Locate the cell with the specified text and output its [X, Y] center coordinate. 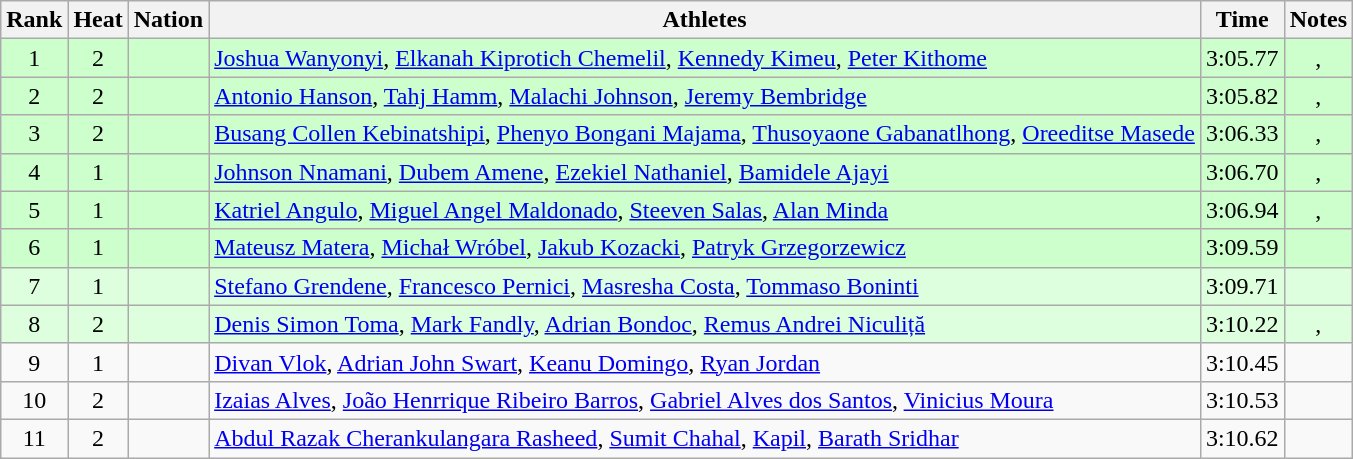
3:06.33 [1242, 134]
Denis Simon Toma, Mark Fandly, Adrian Bondoc, Remus Andrei Niculiță [705, 324]
3:10.62 [1242, 438]
Izaias Alves, João Henrrique Ribeiro Barros, Gabriel Alves dos Santos, Vinicius Moura [705, 400]
Notes [1318, 20]
8 [34, 324]
9 [34, 362]
3:10.53 [1242, 400]
3:05.82 [1242, 96]
3:09.59 [1242, 248]
3:06.70 [1242, 172]
3:09.71 [1242, 286]
Johnson Nnamani, Dubem Amene, Ezekiel Nathaniel, Bamidele Ajayi [705, 172]
3:05.77 [1242, 58]
3:10.45 [1242, 362]
Time [1242, 20]
Athletes [705, 20]
4 [34, 172]
Antonio Hanson, Tahj Hamm, Malachi Johnson, Jeremy Bembridge [705, 96]
Heat [98, 20]
10 [34, 400]
3:10.22 [1242, 324]
Mateusz Matera, Michał Wróbel, Jakub Kozacki, Patryk Grzegorzewicz [705, 248]
3 [34, 134]
Rank [34, 20]
Stefano Grendene, Francesco Pernici, Masresha Costa, Tommaso Boninti [705, 286]
Nation [168, 20]
3:06.94 [1242, 210]
6 [34, 248]
Busang Collen Kebinatshipi, Phenyo Bongani Majama, Thusoyaone Gabanatlhong, Oreeditse Masede [705, 134]
Divan Vlok, Adrian John Swart, Keanu Domingo, Ryan Jordan [705, 362]
5 [34, 210]
7 [34, 286]
Joshua Wanyonyi, Elkanah Kiprotich Chemelil, Kennedy Kimeu, Peter Kithome [705, 58]
Abdul Razak Cherankulangara Rasheed, Sumit Chahal, Kapil, Barath Sridhar [705, 438]
Katriel Angulo, Miguel Angel Maldonado, Steeven Salas, Alan Minda [705, 210]
11 [34, 438]
